Extract the [X, Y] coordinate from the center of the cell holding the provided text.  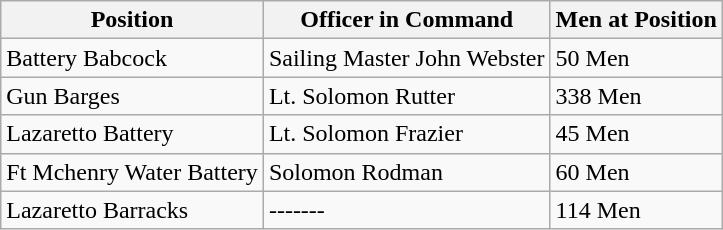
50 Men [636, 58]
338 Men [636, 96]
Lt. Solomon Rutter [406, 96]
Lazaretto Battery [132, 134]
Battery Babcock [132, 58]
------- [406, 210]
Gun Barges [132, 96]
Lazaretto Barracks [132, 210]
Ft Mchenry Water Battery [132, 172]
60 Men [636, 172]
Men at Position [636, 20]
Officer in Command [406, 20]
Sailing Master John Webster [406, 58]
Lt. Solomon Frazier [406, 134]
114 Men [636, 210]
Position [132, 20]
45 Men [636, 134]
Solomon Rodman [406, 172]
